Identify which cell holds the provided text, then report its [X, Y] central coordinate. 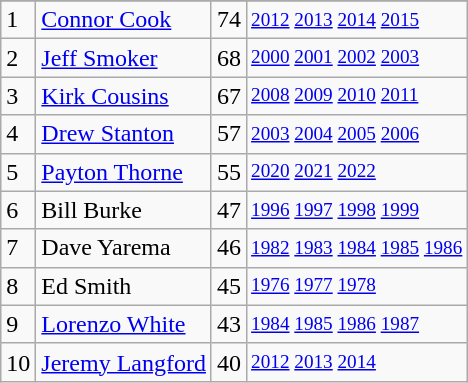
1996 1997 1998 1999 [357, 210]
1982 1983 1984 1985 1986 [357, 248]
1976 1977 1978 [357, 286]
1 [18, 20]
2000 2001 2002 2003 [357, 58]
Payton Thorne [124, 172]
5 [18, 172]
74 [228, 20]
40 [228, 362]
Dave Yarema [124, 248]
47 [228, 210]
46 [228, 248]
2012 2013 2014 [357, 362]
3 [18, 96]
Bill Burke [124, 210]
Jeremy Langford [124, 362]
57 [228, 134]
2008 2009 2010 2011 [357, 96]
2 [18, 58]
Jeff Smoker [124, 58]
8 [18, 286]
9 [18, 324]
7 [18, 248]
2020 2021 2022 [357, 172]
67 [228, 96]
Ed Smith [124, 286]
10 [18, 362]
45 [228, 286]
Kirk Cousins [124, 96]
55 [228, 172]
1984 1985 1986 1987 [357, 324]
Lorenzo White [124, 324]
Connor Cook [124, 20]
Drew Stanton [124, 134]
2003 2004 2005 2006 [357, 134]
68 [228, 58]
4 [18, 134]
43 [228, 324]
2012 2013 2014 2015 [357, 20]
6 [18, 210]
